Capture the cell that displays the provided text and extract its [X, Y] central coordinate. 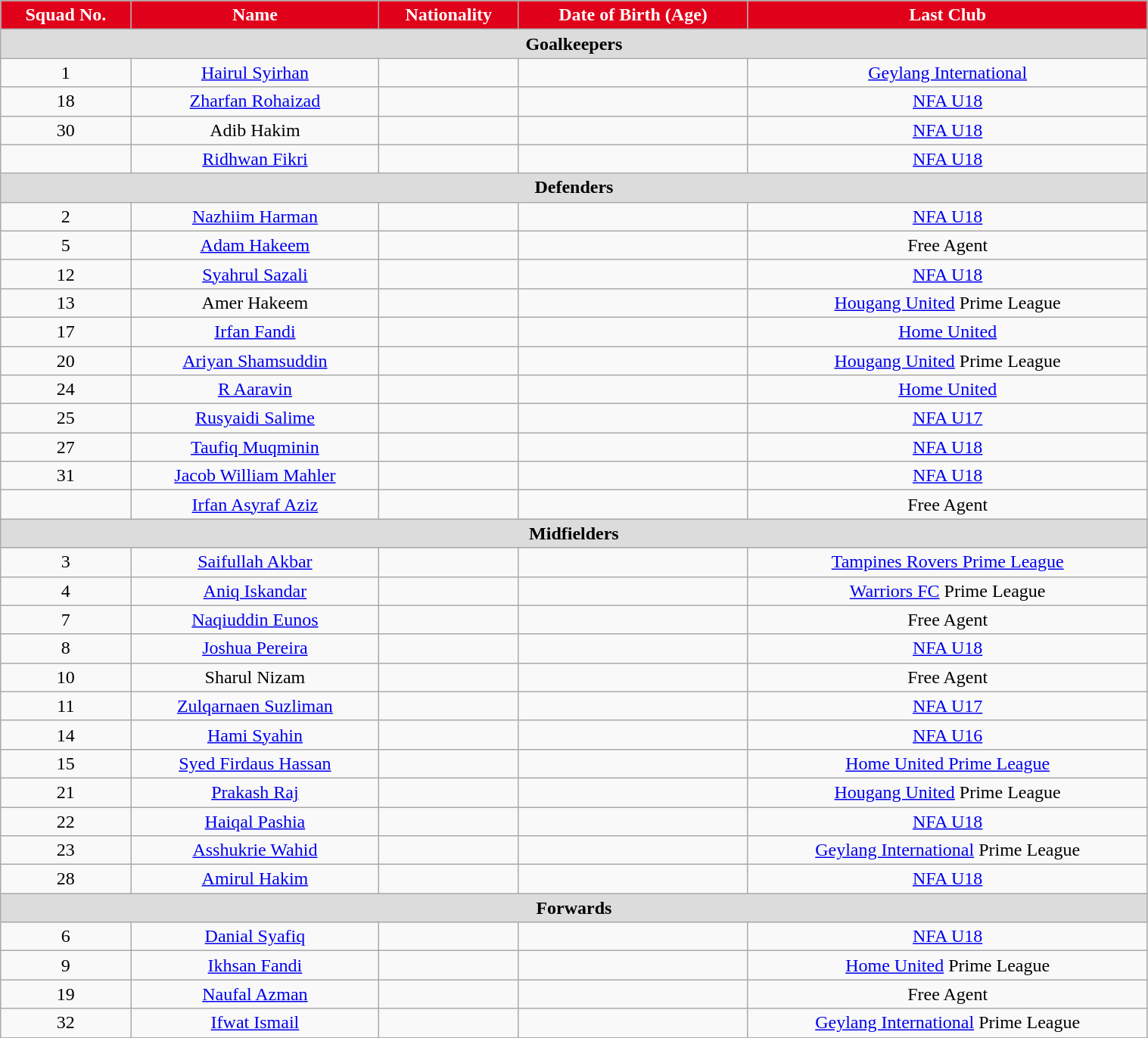
Adam Hakeem [255, 245]
Hairul Syirhan [255, 73]
3 [66, 562]
Naufal Azman [255, 994]
20 [66, 361]
19 [66, 994]
12 [66, 274]
18 [66, 101]
5 [66, 245]
Geylang International [947, 73]
Syahrul Sazali [255, 274]
Nazhiim Harman [255, 216]
Tampines Rovers Prime League [947, 562]
Haiqal Pashia [255, 821]
Ridhwan Fikri [255, 159]
11 [66, 706]
Nationality [449, 15]
Aniq Iskandar [255, 591]
2 [66, 216]
Prakash Raj [255, 792]
Rusyaidi Salime [255, 418]
Syed Firdaus Hassan [255, 763]
Forwards [574, 908]
Date of Birth (Age) [633, 15]
Defenders [574, 188]
Joshua Pereira [255, 648]
Saifullah Akbar [255, 562]
4 [66, 591]
Ariyan Shamsuddin [255, 361]
6 [66, 937]
30 [66, 130]
Hami Syahin [255, 735]
Goalkeepers [574, 44]
Asshukrie Wahid [255, 850]
17 [66, 331]
28 [66, 879]
24 [66, 390]
32 [66, 1023]
Ikhsan Fandi [255, 965]
22 [66, 821]
23 [66, 850]
NFA U16 [947, 735]
9 [66, 965]
8 [66, 648]
Zharfan Rohaizad [255, 101]
21 [66, 792]
Irfan Asyraf Aziz [255, 505]
Warriors FC Prime League [947, 591]
1 [66, 73]
Squad No. [66, 15]
Danial Syafiq [255, 937]
10 [66, 677]
R Aaravin [255, 390]
Name [255, 15]
25 [66, 418]
31 [66, 476]
7 [66, 620]
27 [66, 447]
Amirul Hakim [255, 879]
Amer Hakeem [255, 303]
15 [66, 763]
14 [66, 735]
Jacob William Mahler [255, 476]
Adib Hakim [255, 130]
Midfielders [574, 533]
Irfan Fandi [255, 331]
Last Club [947, 15]
Ifwat Ismail [255, 1023]
Zulqarnaen Suzliman [255, 706]
Naqiuddin Eunos [255, 620]
Taufiq Muqminin [255, 447]
13 [66, 303]
Sharul Nizam [255, 677]
